For the text-containing cell, return its midpoint in (X, Y) coordinate format. 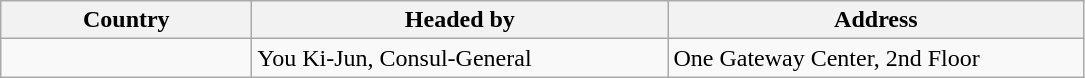
You Ki-Jun, Consul-General (460, 58)
Address (876, 20)
Headed by (460, 20)
Country (126, 20)
One Gateway Center, 2nd Floor (876, 58)
